Return the [x, y] coordinate for the center point of the cell that contains the specified text.  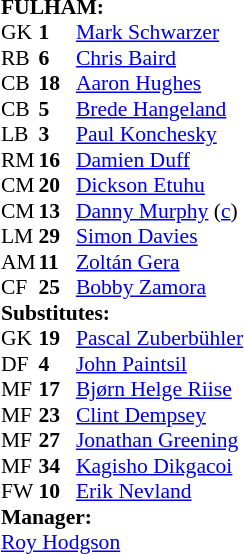
4 [57, 364]
Manager: [122, 517]
Dickson Etuhu [160, 185]
16 [57, 160]
18 [57, 83]
Danny Murphy (c) [160, 211]
CF [20, 287]
DF [20, 364]
RM [20, 160]
John Paintsil [160, 364]
Mark Schwarzer [160, 33]
Chris Baird [160, 58]
LB [20, 135]
Pascal Zuberbühler [160, 339]
AM [20, 262]
5 [57, 109]
29 [57, 237]
Damien Duff [160, 160]
Bjørn Helge Riise [160, 389]
Jonathan Greening [160, 441]
13 [57, 211]
27 [57, 441]
34 [57, 466]
Aaron Hughes [160, 83]
Zoltán Gera [160, 262]
3 [57, 135]
LM [20, 237]
25 [57, 287]
Bobby Zamora [160, 287]
20 [57, 185]
Simon Davies [160, 237]
Erik Nevland [160, 491]
Substitutes: [122, 313]
11 [57, 262]
Brede Hangeland [160, 109]
23 [57, 415]
Paul Konchesky [160, 135]
RB [20, 58]
10 [57, 491]
6 [57, 58]
FW [20, 491]
1 [57, 33]
19 [57, 339]
Kagisho Dikgacoi [160, 466]
Clint Dempsey [160, 415]
17 [57, 389]
